Extract the (x, y) coordinate from the center of the cell holding the provided text.  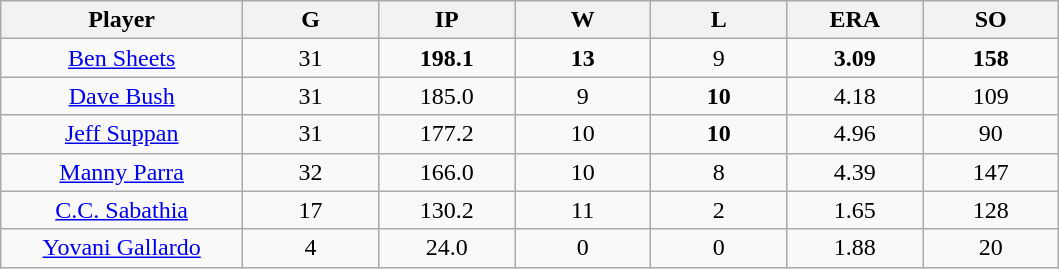
SO (991, 20)
Ben Sheets (122, 58)
4.18 (855, 96)
8 (719, 172)
Yovani Gallardo (122, 248)
4 (311, 248)
4.96 (855, 134)
3.09 (855, 58)
166.0 (447, 172)
198.1 (447, 58)
147 (991, 172)
90 (991, 134)
20 (991, 248)
130.2 (447, 210)
Dave Bush (122, 96)
1.65 (855, 210)
32 (311, 172)
G (311, 20)
109 (991, 96)
Manny Parra (122, 172)
128 (991, 210)
185.0 (447, 96)
11 (583, 210)
2 (719, 210)
IP (447, 20)
1.88 (855, 248)
Jeff Suppan (122, 134)
13 (583, 58)
ERA (855, 20)
177.2 (447, 134)
24.0 (447, 248)
W (583, 20)
17 (311, 210)
Player (122, 20)
L (719, 20)
C.C. Sabathia (122, 210)
4.39 (855, 172)
158 (991, 58)
